Output the [X, Y] coordinate of the center of the cell containing the given text.  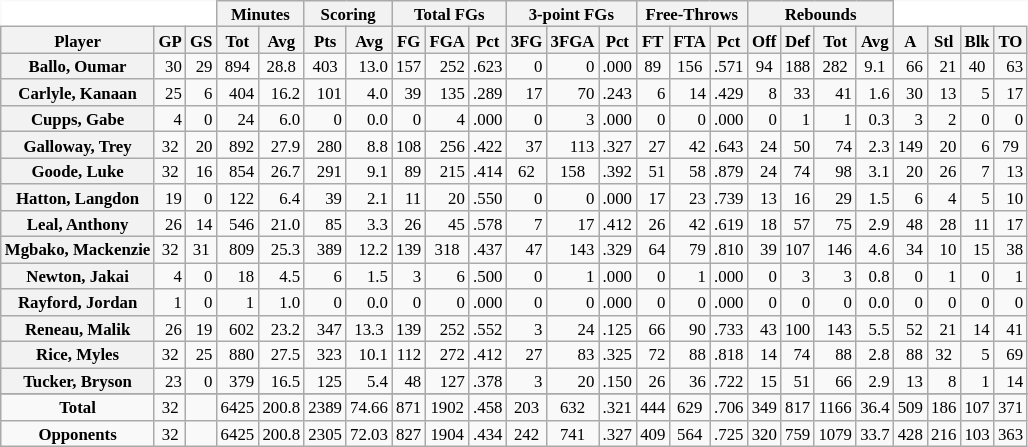
4.5 [281, 276]
0.8 [875, 276]
1902 [447, 407]
.378 [488, 381]
72.03 [369, 433]
5.4 [369, 381]
Player [78, 40]
103 [976, 433]
Pts [325, 40]
85 [325, 224]
Carlyle, Kanaan [78, 93]
403 [325, 66]
.429 [729, 93]
13.3 [369, 328]
186 [944, 407]
33 [798, 93]
.643 [729, 145]
3.1 [875, 171]
4.0 [369, 93]
Free-Throws [692, 14]
27.5 [281, 355]
Scoring [348, 14]
1166 [835, 407]
Blk [976, 40]
157 [408, 66]
Goode, Luke [78, 171]
280 [325, 145]
.243 [617, 93]
4.6 [875, 250]
.725 [729, 433]
2.8 [875, 355]
31 [202, 250]
.414 [488, 171]
Minutes [261, 14]
Cupps, Gabe [78, 119]
57 [798, 224]
83 [572, 355]
25.3 [281, 250]
.392 [617, 171]
146 [835, 250]
.722 [729, 381]
.810 [729, 250]
Newton, Jakai [78, 276]
2.3 [875, 145]
.458 [488, 407]
272 [447, 355]
98 [835, 171]
16.2 [281, 93]
1079 [835, 433]
Stl [944, 40]
3.3 [369, 224]
90 [690, 328]
817 [798, 407]
2.1 [369, 197]
880 [238, 355]
Off [764, 40]
36.4 [875, 407]
3FG [527, 40]
Galloway, Trey [78, 145]
GP [170, 40]
409 [652, 433]
125 [325, 381]
444 [652, 407]
.571 [729, 66]
122 [238, 197]
428 [910, 433]
291 [325, 171]
52 [910, 328]
70 [572, 93]
62 [527, 171]
36 [690, 381]
809 [238, 250]
FTA [690, 40]
.434 [488, 433]
.578 [488, 224]
404 [238, 93]
759 [798, 433]
602 [238, 328]
26.7 [281, 171]
.321 [617, 407]
Leal, Anthony [78, 224]
63 [1010, 66]
2389 [325, 407]
371 [1010, 407]
FG [408, 40]
.619 [729, 224]
.623 [488, 66]
33.7 [875, 433]
58 [690, 171]
1.0 [281, 302]
215 [447, 171]
.552 [488, 328]
242 [527, 433]
827 [408, 433]
112 [408, 355]
Total FGs [450, 14]
FT [652, 40]
379 [238, 381]
741 [572, 433]
FGA [447, 40]
Mgbako, Mackenzie [78, 250]
5.5 [875, 328]
3-point FGs [572, 14]
320 [764, 433]
282 [835, 66]
323 [325, 355]
892 [238, 145]
2305 [325, 433]
256 [447, 145]
.325 [617, 355]
.733 [729, 328]
Hatton, Langdon [78, 197]
347 [325, 328]
1904 [447, 433]
100 [798, 328]
318 [447, 250]
509 [910, 407]
871 [408, 407]
.706 [729, 407]
Tucker, Bryson [78, 381]
21.0 [281, 224]
94 [764, 66]
37 [527, 145]
43 [764, 328]
28 [944, 224]
.739 [729, 197]
854 [238, 171]
Reneau, Malik [78, 328]
28.8 [281, 66]
108 [408, 145]
A [910, 40]
.422 [488, 145]
6.0 [281, 119]
6.4 [281, 197]
Ballo, Oumar [78, 66]
23.2 [281, 328]
.329 [617, 250]
632 [572, 407]
894 [238, 66]
113 [572, 145]
TO [1010, 40]
72 [652, 355]
Def [798, 40]
149 [910, 145]
75 [835, 224]
101 [325, 93]
1.6 [875, 93]
13.0 [369, 66]
363 [1010, 433]
.125 [617, 328]
69 [1010, 355]
629 [690, 407]
.550 [488, 197]
16.5 [281, 381]
40 [976, 66]
Rice, Myles [78, 355]
74.66 [369, 407]
.289 [488, 93]
.150 [617, 381]
127 [447, 381]
Total [78, 407]
3FGA [572, 40]
156 [690, 66]
27.9 [281, 145]
10.1 [369, 355]
.500 [488, 276]
389 [325, 250]
38 [1010, 250]
216 [944, 433]
564 [690, 433]
.437 [488, 250]
Rayford, Jordan [78, 302]
Rebounds [821, 14]
2 [944, 119]
158 [572, 171]
47 [527, 250]
34 [910, 250]
0.3 [875, 119]
8.8 [369, 145]
50 [798, 145]
Opponents [78, 433]
.879 [729, 171]
45 [447, 224]
.818 [729, 355]
GS [202, 40]
188 [798, 66]
135 [447, 93]
203 [527, 407]
12.2 [369, 250]
64 [652, 250]
546 [238, 224]
349 [764, 407]
